Return [x, y] of the center of cell containing provided text 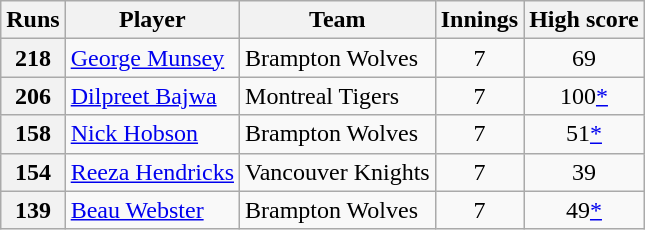
39 [584, 172]
154 [33, 172]
100* [584, 96]
George Munsey [152, 58]
158 [33, 134]
218 [33, 58]
Nick Hobson [152, 134]
Vancouver Knights [338, 172]
Montreal Tigers [338, 96]
Beau Webster [152, 210]
High score [584, 20]
206 [33, 96]
51* [584, 134]
139 [33, 210]
Player [152, 20]
Innings [479, 20]
Dilpreet Bajwa [152, 96]
Runs [33, 20]
Team [338, 20]
Reeza Hendricks [152, 172]
49* [584, 210]
69 [584, 58]
